Capture the cell that displays the provided text and extract its [X, Y] central coordinate. 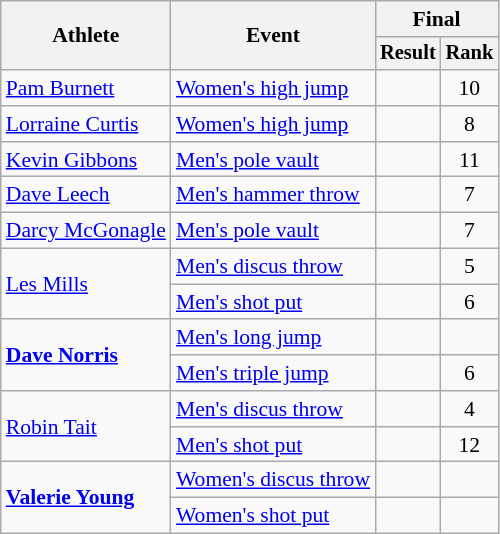
Event [273, 36]
Les Mills [86, 284]
Final [436, 19]
Dave Leech [86, 195]
Men's hammer throw [273, 195]
Result [408, 54]
12 [470, 445]
8 [470, 124]
Women's discus throw [273, 480]
Dave Norris [86, 356]
Pam Burnett [86, 88]
Men's triple jump [273, 373]
Athlete [86, 36]
4 [470, 409]
Lorraine Curtis [86, 124]
10 [470, 88]
Darcy McGonagle [86, 231]
Valerie Young [86, 498]
11 [470, 160]
Kevin Gibbons [86, 160]
Men's long jump [273, 338]
Women's shot put [273, 516]
5 [470, 267]
Robin Tait [86, 426]
Rank [470, 54]
